Identify which cell holds the provided text, then report its [x, y] central coordinate. 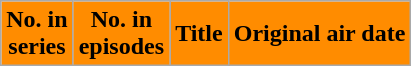
No. inepisodes [121, 34]
No. inseries [37, 34]
Title [200, 34]
Original air date [320, 34]
